Find where the given text appears and provide that cell's center as [x, y] coordinate. 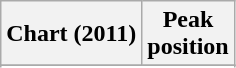
Peakposition [188, 34]
Chart (2011) [72, 34]
